Capture the cell that displays the provided text and extract its [X, Y] central coordinate. 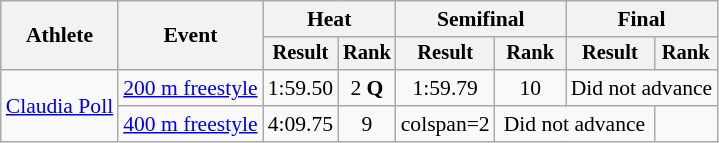
Claudia Poll [60, 106]
colspan=2 [446, 124]
1:59.50 [300, 88]
10 [530, 88]
Heat [330, 19]
2 Q [367, 88]
Event [190, 36]
Final [642, 19]
400 m freestyle [190, 124]
Athlete [60, 36]
9 [367, 124]
4:09.75 [300, 124]
200 m freestyle [190, 88]
1:59.79 [446, 88]
Semifinal [481, 19]
